Output the [x, y] coordinate of the center of the cell containing the given text.  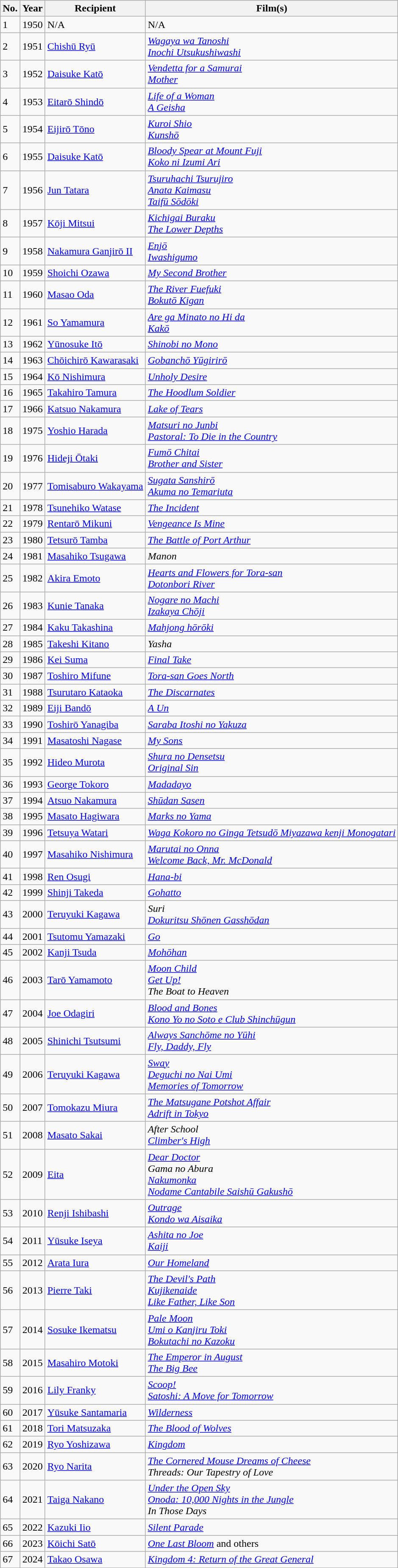
18 [10, 431]
Madadayo [272, 784]
34 [10, 741]
Manon [272, 556]
1966 [32, 409]
39 [10, 833]
Kei Suma [95, 660]
Eijirō Tōno [95, 129]
Ashita no JoeKaiji [272, 1241]
Masahiko Tsugawa [95, 556]
Saraba Itoshi no Yakuza [272, 724]
Yūsuke Santamaria [95, 1412]
2005 [32, 1041]
2003 [32, 980]
58 [10, 1362]
1959 [32, 273]
57 [10, 1329]
5 [10, 129]
No. [10, 8]
George Tokoro [95, 784]
1978 [32, 508]
2012 [32, 1263]
1994 [32, 800]
25 [10, 578]
Our Homeland [272, 1263]
2008 [32, 1135]
Masahiko Nishimura [95, 854]
14 [10, 361]
1976 [32, 458]
Yoshio Harada [95, 431]
Kōichi Satō [95, 1543]
2 [10, 47]
1990 [32, 724]
Ren Osugi [95, 876]
49 [10, 1074]
Takahiro Tamura [95, 393]
2018 [32, 1428]
Tarō Yamamoto [95, 980]
OutrageKondo wa Aisaika [272, 1213]
Sugata SanshirōAkuma no Temariuta [272, 486]
Life of a WomanA Geisha [272, 102]
After SchoolClimber's High [272, 1135]
Always Sanchōme no YūhiFly, Daddy, Fly [272, 1041]
Wagaya wa TanoshiInochi Utsukushiwashi [272, 47]
The Devil's PathKujikenaideLike Father, Like Son [272, 1290]
1998 [32, 876]
Sosuke Ikematsu [95, 1329]
Masatoshi Nagase [95, 741]
31 [10, 692]
48 [10, 1041]
Shinji Takeda [95, 892]
1965 [32, 393]
1956 [32, 190]
44 [10, 936]
1991 [32, 741]
Lake of Tears [272, 409]
1985 [32, 643]
67 [10, 1560]
Kanji Tsuda [95, 953]
11 [10, 294]
1952 [32, 74]
Ryo Narita [95, 1467]
Masato Sakai [95, 1135]
1988 [32, 692]
Nakamura Ganjirō II [95, 251]
Toshiro Mifune [95, 676]
The Incident [272, 508]
3 [10, 74]
1 [10, 25]
Kingdom 4: Return of the Great General [272, 1560]
Tsutomu Yamazaki [95, 936]
36 [10, 784]
Takao Osawa [95, 1560]
Silent Parade [272, 1527]
Vengeance Is Mine [272, 524]
53 [10, 1213]
Tsurutaro Kataoka [95, 692]
Kōji Mitsui [95, 223]
1961 [32, 322]
Tsuruhachi TsurujiroAnata KaimasuTaifū Sōdōki [272, 190]
Hideji Ōtaki [95, 458]
2017 [32, 1412]
45 [10, 953]
1979 [32, 524]
Shūdan Sasen [272, 800]
24 [10, 556]
Tetsuya Watari [95, 833]
Kaku Takashina [95, 627]
29 [10, 660]
6 [10, 157]
2016 [32, 1390]
Tsunehiko Watase [95, 508]
1964 [32, 377]
1997 [32, 854]
Hana-bi [272, 876]
Shura no DensetsuOriginal Sin [272, 763]
30 [10, 676]
Kuroi ShioKunshō [272, 129]
Matsuri no JunbiPastoral: To Die in the Country [272, 431]
1995 [32, 816]
The Matsugane Potshot AffairAdrift in Tokyo [272, 1108]
2010 [32, 1213]
Gobanchō Yūgirirō [272, 361]
62 [10, 1445]
Yūsuke Iseya [95, 1241]
63 [10, 1467]
Takeshi Kitano [95, 643]
Vendetta for a SamuraiMother [272, 74]
54 [10, 1241]
7 [10, 190]
2001 [32, 936]
13 [10, 344]
Moon ChildGet Up!The Boat to Heaven [272, 980]
1999 [32, 892]
Jun Tatara [95, 190]
22 [10, 524]
Eita [95, 1174]
9 [10, 251]
21 [10, 508]
1963 [32, 361]
Masao Oda [95, 294]
1950 [32, 25]
SuriDokuritsu Shōnen Gasshōdan [272, 914]
Renji Ishibashi [95, 1213]
The River FuefukiBokutō Kigan [272, 294]
Yasha [272, 643]
2015 [32, 1362]
4 [10, 102]
Masato Hagiwara [95, 816]
Tomisaburo Wakayama [95, 486]
2019 [32, 1445]
SwayDeguchi no Nai UmiMemories of Tomorrow [272, 1074]
59 [10, 1390]
8 [10, 223]
41 [10, 876]
1958 [32, 251]
1992 [32, 763]
1954 [32, 129]
1975 [32, 431]
1993 [32, 784]
2013 [32, 1290]
2014 [32, 1329]
Katsuo Nakamura [95, 409]
2021 [32, 1500]
The Emperor in AugustThe Big Bee [272, 1362]
Scoop!Satoshi: A Move for Tomorrow [272, 1390]
Tetsurō Tamba [95, 540]
61 [10, 1428]
Taiga Nakano [95, 1500]
1989 [32, 708]
60 [10, 1412]
Shoichi Ozawa [95, 273]
Arata Iura [95, 1263]
Waga Kokoro no Ginga Tetsudō Miyazawa kenji Monogatari [272, 833]
1981 [32, 556]
66 [10, 1543]
65 [10, 1527]
2022 [32, 1527]
Atsuo Nakamura [95, 800]
64 [10, 1500]
Mohōhan [272, 953]
So Yamamura [95, 322]
The Hoodlum Soldier [272, 393]
12 [10, 322]
35 [10, 763]
26 [10, 606]
1980 [32, 540]
Shinobi no Mono [272, 344]
38 [10, 816]
Under the Open SkyOnoda: 10,000 Nights in the JungleIn Those Days [272, 1500]
Are ga Minato no Hi daKakō [272, 322]
1982 [32, 578]
2006 [32, 1074]
The Discarnates [272, 692]
Tomokazu Miura [95, 1108]
Gohatto [272, 892]
The Blood of Wolves [272, 1428]
Pierre Taki [95, 1290]
Eitarō Shindō [95, 102]
Mahjong hōrōki [272, 627]
Tora-san Goes North [272, 676]
Recipient [95, 8]
Film(s) [272, 8]
10 [10, 273]
Rentarō Mikuni [95, 524]
Joe Odagiri [95, 1014]
Unholy Desire [272, 377]
Wilderness [272, 1412]
28 [10, 643]
1996 [32, 833]
2009 [32, 1174]
20 [10, 486]
Kichigai BurakuThe Lower Depths [272, 223]
1987 [32, 676]
The Battle of Port Arthur [272, 540]
15 [10, 377]
1986 [32, 660]
2011 [32, 1241]
Chōichirō Kawarasaki [95, 361]
51 [10, 1135]
Kazuki Iio [95, 1527]
Fumō ChitaiBrother and Sister [272, 458]
1953 [32, 102]
Go [272, 936]
23 [10, 540]
Toshirō Yanagiba [95, 724]
Bloody Spear at Mount FujiKoko ni Izumi Ari [272, 157]
2024 [32, 1560]
56 [10, 1290]
Kingdom [272, 1445]
2002 [32, 953]
Marks no Yama [272, 816]
46 [10, 980]
2000 [32, 914]
2023 [32, 1543]
43 [10, 914]
1960 [32, 294]
1962 [32, 344]
Shinichi Tsutsumi [95, 1041]
My Sons [272, 741]
Kō Nishimura [95, 377]
1951 [32, 47]
55 [10, 1263]
1957 [32, 223]
Yūnosuke Itō [95, 344]
1955 [32, 157]
One Last Bloom and others [272, 1543]
33 [10, 724]
Dear DoctorGama no AburaNakumonkaNodame Cantabile Saishū Gakushō [272, 1174]
Lily Franky [95, 1390]
37 [10, 800]
2004 [32, 1014]
32 [10, 708]
Tori Matsuzaka [95, 1428]
50 [10, 1108]
47 [10, 1014]
Masahiro Motoki [95, 1362]
A Un [272, 708]
Pale MoonUmi o Kanjiru TokiBokutachi no Kazoku [272, 1329]
Eiji Bandō [95, 708]
Final Take [272, 660]
52 [10, 1174]
Ryo Yoshizawa [95, 1445]
16 [10, 393]
1984 [32, 627]
17 [10, 409]
Year [32, 8]
2020 [32, 1467]
Kunie Tanaka [95, 606]
40 [10, 854]
42 [10, 892]
1983 [32, 606]
19 [10, 458]
EnjōIwashigumo [272, 251]
2007 [32, 1108]
Blood and BonesKono Yo no Soto e Club Shinchūgun [272, 1014]
The Cornered Mouse Dreams of CheeseThreads: Our Tapestry of Love [272, 1467]
1977 [32, 486]
Marutai no OnnaWelcome Back, Mr. McDonald [272, 854]
Nogare no MachiIzakaya Chōji [272, 606]
27 [10, 627]
Hideo Murota [95, 763]
Hearts and Flowers for Tora-sanDotonbori River [272, 578]
Chishū Ryū [95, 47]
My Second Brother [272, 273]
Akira Emoto [95, 578]
